Find where the given text appears and provide that cell's center as [X, Y] coordinate. 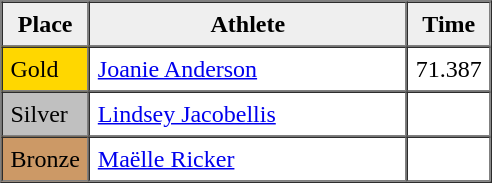
Joanie Anderson [248, 68]
Maëlle Ricker [248, 158]
Gold [46, 68]
Silver [46, 114]
Lindsey Jacobellis [248, 114]
Time [449, 24]
Bronze [46, 158]
Athlete [248, 24]
Place [46, 24]
71.387 [449, 68]
